Return (X, Y) of the center of cell containing provided text 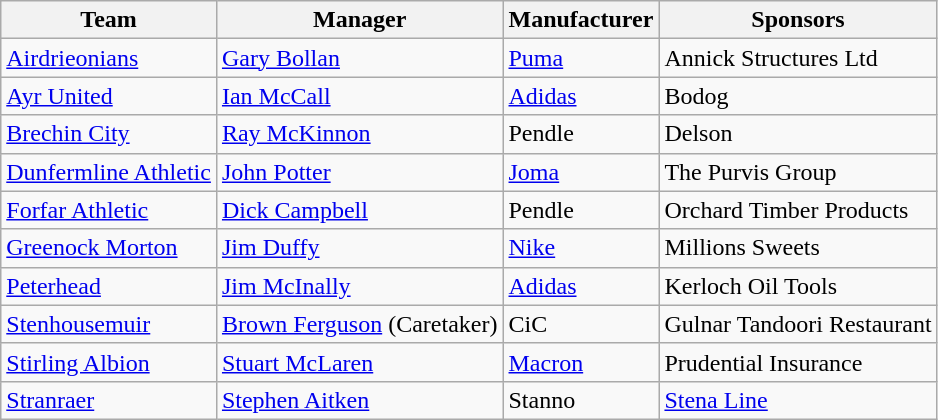
Stephen Aitken (360, 400)
Delson (798, 134)
Stranraer (109, 400)
Annick Structures Ltd (798, 58)
Airdrieonians (109, 58)
Joma (581, 172)
Orchard Timber Products (798, 210)
Forfar Athletic (109, 210)
Jim McInally (360, 286)
Nike (581, 248)
Ayr United (109, 96)
Dick Campbell (360, 210)
Stenhousemuir (109, 324)
Brown Ferguson (Caretaker) (360, 324)
Bodog (798, 96)
Ian McCall (360, 96)
Prudential Insurance (798, 362)
CiC (581, 324)
Sponsors (798, 20)
Team (109, 20)
Manager (360, 20)
Brechin City (109, 134)
Kerloch Oil Tools (798, 286)
Millions Sweets (798, 248)
Stuart McLaren (360, 362)
Greenock Morton (109, 248)
Stena Line (798, 400)
Stanno (581, 400)
Peterhead (109, 286)
Macron (581, 362)
Dunfermline Athletic (109, 172)
Ray McKinnon (360, 134)
Puma (581, 58)
Gulnar Tandoori Restaurant (798, 324)
Gary Bollan (360, 58)
Stirling Albion (109, 362)
Manufacturer (581, 20)
The Purvis Group (798, 172)
Jim Duffy (360, 248)
John Potter (360, 172)
